Return (X, Y) of the center of cell containing provided text 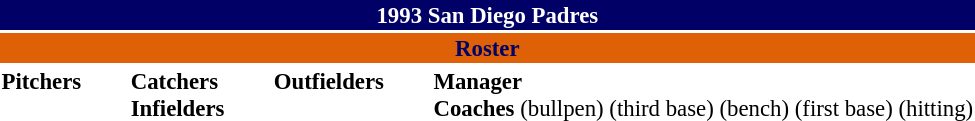
1993 San Diego Padres (488, 15)
Roster (488, 48)
